From the cell containing the given text, extract its center point as (x, y) coordinate. 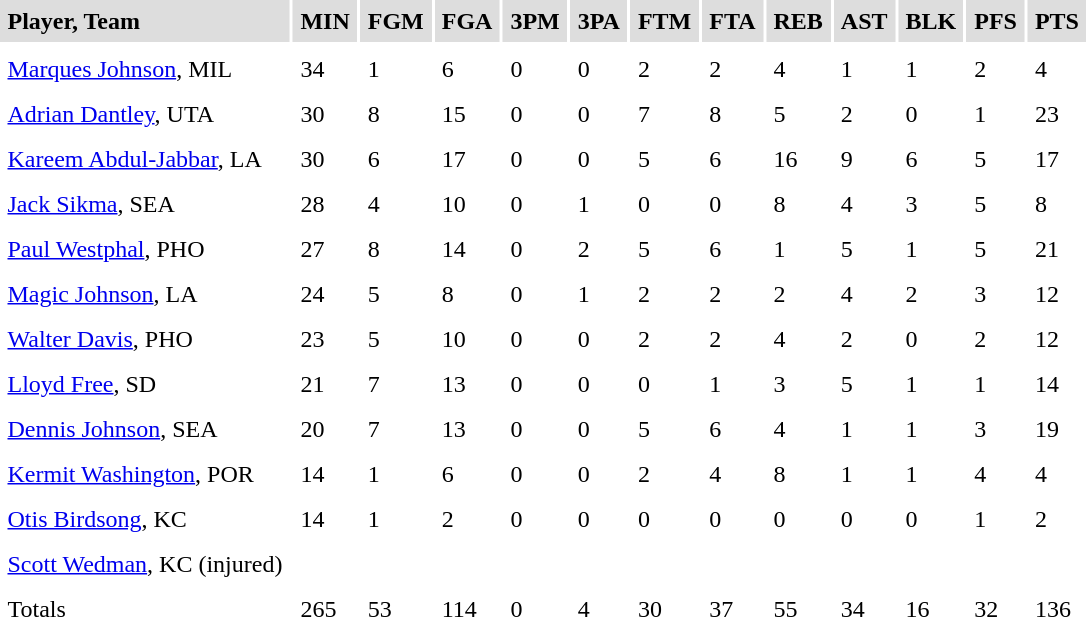
REB (798, 21)
Marques Johnson, MIL (145, 69)
Otis Birdsong, KC (145, 519)
PFS (996, 21)
19 (1056, 429)
Kermit Washington, POR (145, 474)
20 (325, 429)
28 (325, 204)
AST (864, 21)
Adrian Dantley, UTA (145, 114)
Jack Sikma, SEA (145, 204)
FTM (664, 21)
Magic Johnson, LA (145, 294)
PTS (1056, 21)
FTA (732, 21)
Paul Westphal, PHO (145, 249)
16 (798, 159)
3PM (535, 21)
3PA (598, 21)
15 (467, 114)
27 (325, 249)
Walter Davis, PHO (145, 339)
BLK (931, 21)
24 (325, 294)
Dennis Johnson, SEA (145, 429)
Scott Wedman, KC (injured) (145, 564)
Kareem Abdul-Jabbar, LA (145, 159)
FGA (467, 21)
MIN (325, 21)
Lloyd Free, SD (145, 384)
9 (864, 159)
34 (325, 69)
Player, Team (145, 21)
FGM (396, 21)
